Locate the cell with the specified text and output its [X, Y] center coordinate. 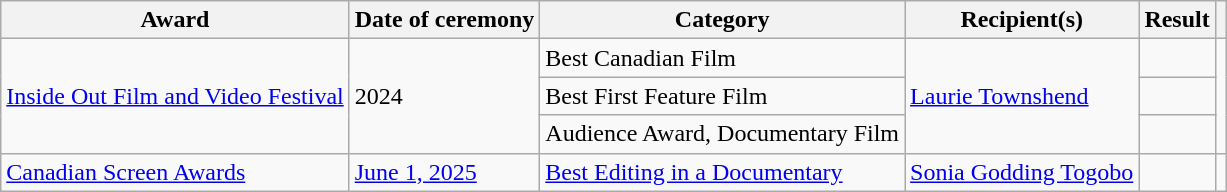
Category [722, 20]
Canadian Screen Awards [175, 172]
Sonia Godding Togobo [1022, 172]
June 1, 2025 [444, 172]
Recipient(s) [1022, 20]
2024 [444, 96]
Date of ceremony [444, 20]
Result [1177, 20]
Award [175, 20]
Laurie Townshend [1022, 96]
Best Editing in a Documentary [722, 172]
Best Canadian Film [722, 58]
Best First Feature Film [722, 96]
Inside Out Film and Video Festival [175, 96]
Audience Award, Documentary Film [722, 134]
